Identify which cell holds the provided text, then report its (X, Y) central coordinate. 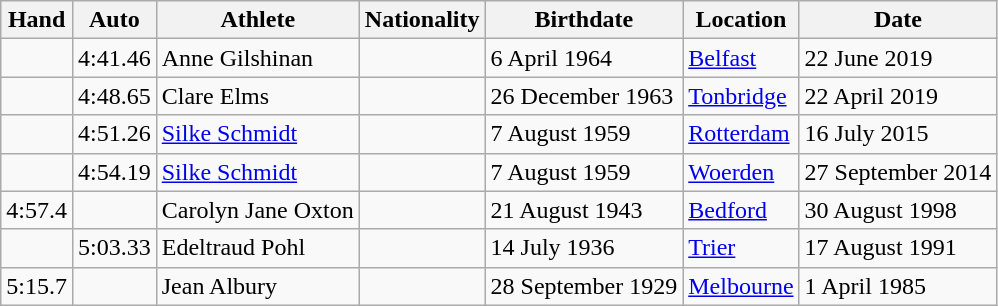
21 August 1943 (584, 210)
28 September 1929 (584, 286)
4:54.19 (114, 172)
4:51.26 (114, 134)
Clare Elms (258, 96)
Belfast (741, 58)
14 July 1936 (584, 248)
Location (741, 20)
Bedford (741, 210)
Anne Gilshinan (258, 58)
Birthdate (584, 20)
4:48.65 (114, 96)
26 December 1963 (584, 96)
Jean Albury (258, 286)
1 April 1985 (898, 286)
Nationality (422, 20)
Woerden (741, 172)
4:57.4 (37, 210)
Edeltraud Pohl (258, 248)
4:41.46 (114, 58)
Date (898, 20)
Rotterdam (741, 134)
Hand (37, 20)
Tonbridge (741, 96)
30 August 1998 (898, 210)
27 September 2014 (898, 172)
Athlete (258, 20)
5:03.33 (114, 248)
22 April 2019 (898, 96)
22 June 2019 (898, 58)
Carolyn Jane Oxton (258, 210)
Trier (741, 248)
Melbourne (741, 286)
17 August 1991 (898, 248)
Auto (114, 20)
6 April 1964 (584, 58)
16 July 2015 (898, 134)
5:15.7 (37, 286)
